Return the (x, y) coordinate for the center point of the cell that contains the specified text.  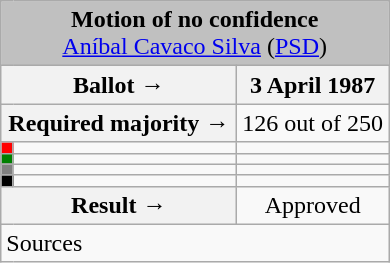
Sources (195, 243)
126 out of 250 (313, 123)
3 April 1987 (313, 85)
Approved (313, 205)
Required majority → (119, 123)
Ballot → (119, 85)
Motion of no confidenceAníbal Cavaco Silva (PSD) (195, 34)
Result → (119, 205)
